Find where the given text appears and provide that cell's center as [x, y] coordinate. 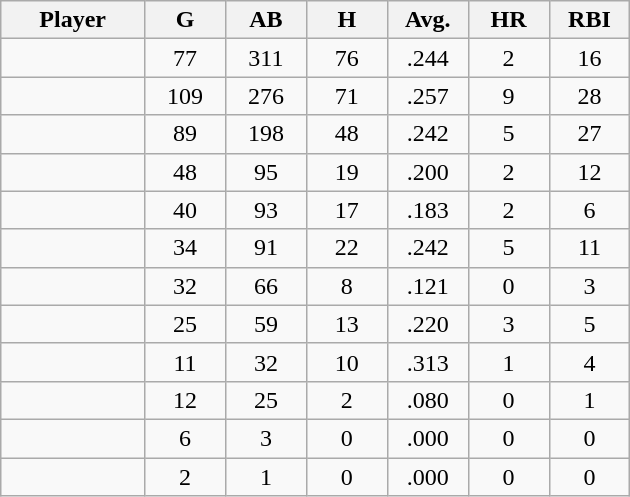
.257 [428, 96]
HR [508, 20]
95 [266, 172]
13 [346, 324]
.080 [428, 400]
RBI [590, 20]
Avg. [428, 20]
89 [186, 134]
198 [266, 134]
AB [266, 20]
22 [346, 248]
91 [266, 248]
.220 [428, 324]
4 [590, 362]
276 [266, 96]
28 [590, 96]
109 [186, 96]
66 [266, 286]
8 [346, 286]
40 [186, 210]
G [186, 20]
16 [590, 58]
9 [508, 96]
.121 [428, 286]
76 [346, 58]
93 [266, 210]
27 [590, 134]
.244 [428, 58]
.313 [428, 362]
19 [346, 172]
77 [186, 58]
.183 [428, 210]
59 [266, 324]
34 [186, 248]
17 [346, 210]
Player [73, 20]
311 [266, 58]
H [346, 20]
71 [346, 96]
.200 [428, 172]
10 [346, 362]
